Locate the cell with the specified text and output its (X, Y) center coordinate. 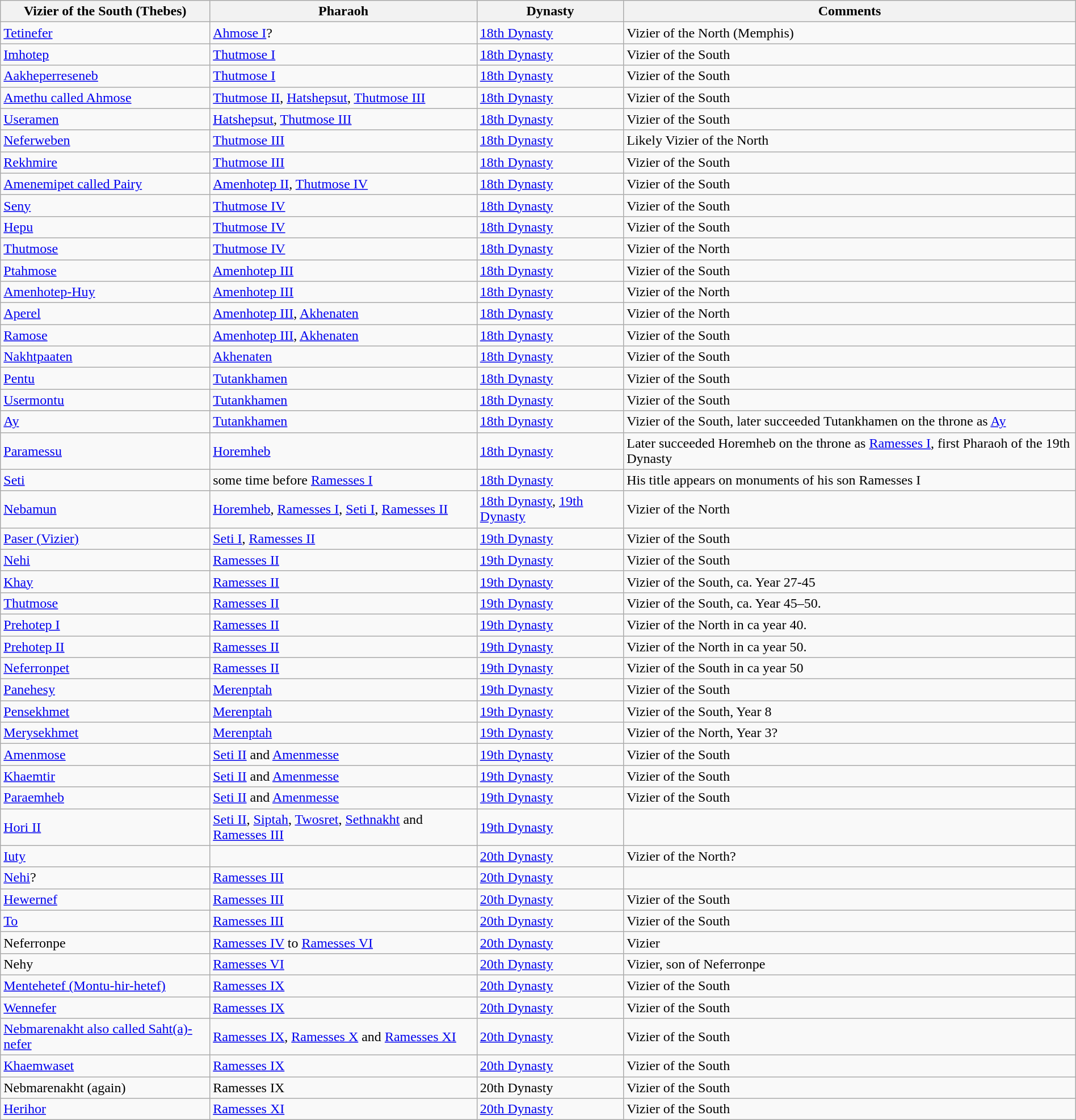
Vizier of the South in ca year 50 (850, 668)
Akhenaten (344, 357)
Vizier of the North in ca year 50. (850, 646)
His title appears on monuments of his son Ramesses I (850, 480)
Merysekhmet (106, 733)
Ptahmose (106, 271)
Nehi? (106, 878)
Seti (106, 480)
Pensekhmet (106, 711)
Nebamun (106, 510)
Vizier (850, 942)
Vizier of the South, ca. Year 27-45 (850, 582)
Hatshepsut, Thutmose III (344, 119)
Aakheperreseneb (106, 76)
Later succeeded Horemheb on the throne as Ramesses I, first Pharaoh of the 19th Dynasty (850, 450)
Ramesses XI (344, 1109)
Nebmarenakht (again) (106, 1088)
Thutmose II, Hatshepsut, Thutmose III (344, 98)
Nakhtpaaten (106, 357)
Horemheb (344, 450)
Khaemwaset (106, 1066)
Usermontu (106, 400)
Hori II (106, 827)
Ay (106, 422)
Rekhmire (106, 162)
Neferweben (106, 141)
Paramessu (106, 450)
Hewernef (106, 899)
Horemheb, Ramesses I, Seti I, Ramesses II (344, 510)
Prehotep II (106, 646)
Herihor (106, 1109)
Amenemipet called Pairy (106, 184)
Amenhotep II, Thutmose IV (344, 184)
Panehesy (106, 690)
Vizier of the North, Year 3? (850, 733)
Wennefer (106, 1007)
Hepu (106, 227)
Ramesses IV to Ramesses VI (344, 942)
Neferronpet (106, 668)
Khaemtir (106, 776)
Vizier, son of Neferronpe (850, 964)
Ramesses IX, Ramesses X and Ramesses XI (344, 1037)
Khay (106, 582)
Amethu called Ahmose (106, 98)
Vizier of the South (Thebes) (106, 11)
Seny (106, 205)
Vizier of the North in ca year 40. (850, 625)
Seti II, Siptah, Twosret, Sethnakht and Ramesses III (344, 827)
Useramen (106, 119)
Ahmose I? (344, 33)
Aperel (106, 314)
Vizier of the South, Year 8 (850, 711)
Likely Vizier of the North (850, 141)
Pentu (106, 378)
Ramesses VI (344, 964)
Dynasty (550, 11)
To (106, 921)
Tetinefer (106, 33)
Vizier of the South, later succeeded Tutankhamen on the throne as Ay (850, 422)
some time before Ramesses I (344, 480)
Neferronpe (106, 942)
Iuty (106, 856)
Nehy (106, 964)
18th Dynasty, 19th Dynasty (550, 510)
Comments (850, 11)
Mentehetef (Montu-hir-hetef) (106, 986)
Vizier of the North? (850, 856)
Vizier of the South, ca. Year 45–50. (850, 603)
Paraemheb (106, 798)
Imhotep (106, 54)
Pharaoh (344, 11)
Seti I, Ramesses II (344, 538)
Nebmarenakht also called Saht(a)-nefer (106, 1037)
Nehi (106, 560)
Vizier of the North (Memphis) (850, 33)
Prehotep I (106, 625)
Amenhotep-Huy (106, 292)
Paser (Vizier) (106, 538)
Amenmose (106, 755)
Ramose (106, 335)
